Determine the (x, y) coordinate at the center of the cell enclosing the given text.  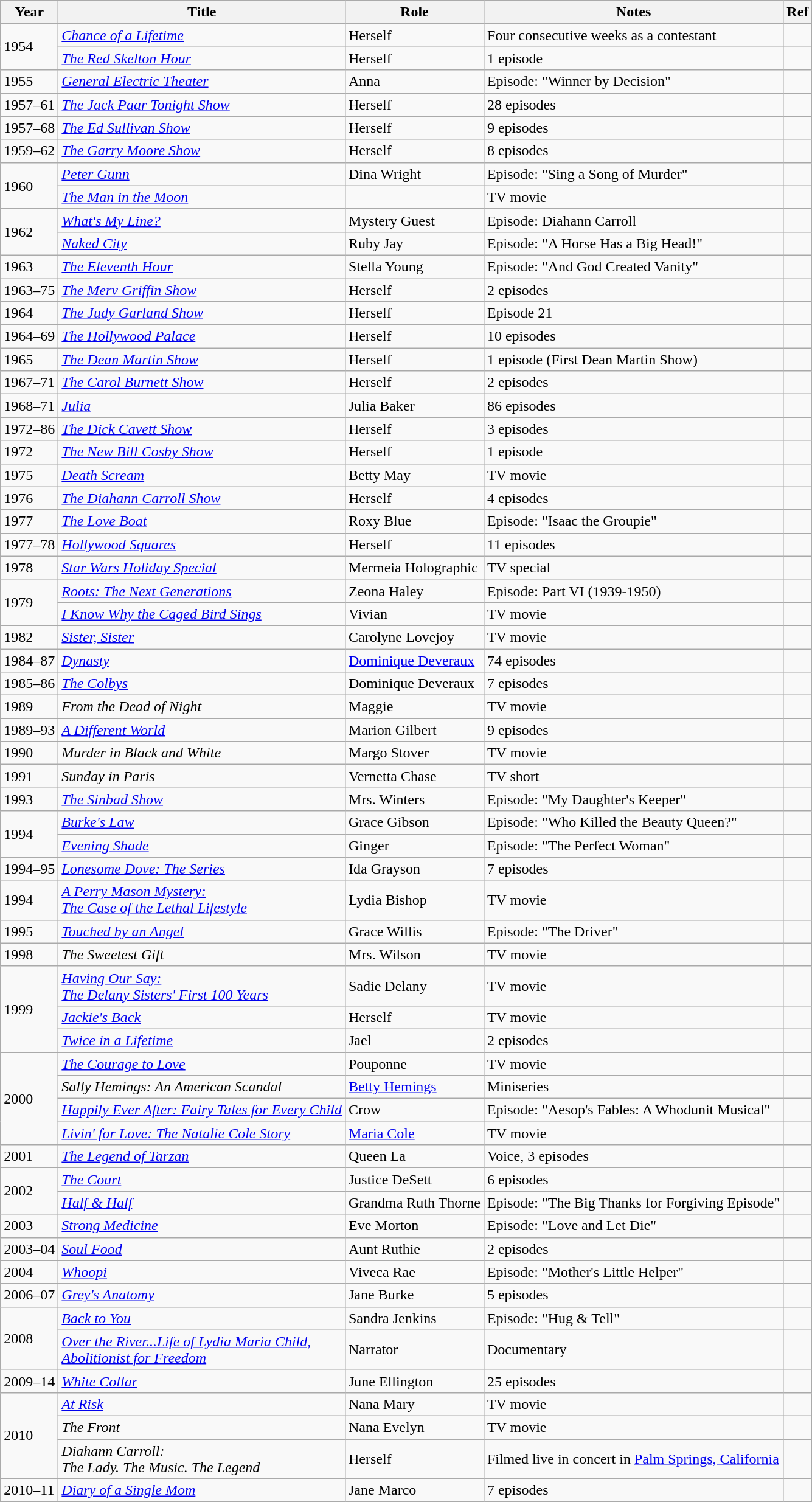
Roxy Blue (414, 521)
Vernetta Chase (414, 776)
2001 (29, 1156)
Dina Wright (414, 174)
6 episodes (633, 1180)
The Red Skelton Hour (202, 58)
Episode: "Aesop's Fables: A Whodunit Musical" (633, 1110)
Jane Marco (414, 1490)
The Eleventh Hour (202, 266)
1957–61 (29, 105)
The Courage to Love (202, 1064)
The Jack Paar Tonight Show (202, 105)
Back to You (202, 1318)
8 episodes (633, 151)
86 episodes (633, 406)
Murder in Black and White (202, 753)
Julia Baker (414, 406)
3 episodes (633, 429)
Star Wars Holiday Special (202, 568)
Soul Food (202, 1249)
Documentary (633, 1349)
The Legend of Tarzan (202, 1156)
Eve Morton (414, 1226)
1977–78 (29, 544)
1960 (29, 186)
Jane Burke (414, 1295)
10 episodes (633, 336)
The Man in the Moon (202, 197)
Carolyne Lovejoy (414, 637)
White Collar (202, 1381)
Ruby Jay (414, 243)
Episode: "My Daughter's Keeper" (633, 799)
Episode: "Mother's Little Helper" (633, 1272)
The Dean Martin Show (202, 360)
Episode: "Who Killed the Beauty Queen?" (633, 822)
1964–69 (29, 336)
From the Dead of Night (202, 707)
Chance of a Lifetime (202, 35)
1972–86 (29, 429)
1977 (29, 521)
Mermeia Holographic (414, 568)
1959–62 (29, 151)
Crow (414, 1110)
Sally Hemings: An American Scandal (202, 1087)
Filmed live in concert in Palm Springs, California (633, 1459)
A Perry Mason Mystery: The Case of the Lethal Lifestyle (202, 900)
Episode: Diahann Carroll (633, 220)
1989–93 (29, 730)
Strong Medicine (202, 1226)
1954 (29, 47)
Episode: "The Driver" (633, 931)
1982 (29, 637)
TV short (633, 776)
Death Scream (202, 475)
Happily Ever After: Fairy Tales for Every Child (202, 1110)
I Know Why the Caged Bird Sings (202, 614)
The Front (202, 1427)
Episode: "And God Created Vanity" (633, 266)
Stella Young (414, 266)
TV special (633, 568)
Julia (202, 406)
1963 (29, 266)
Grace Willis (414, 931)
Episode: Part VI (1939-1950) (633, 591)
1964 (29, 313)
Whoopi (202, 1272)
Episode: "The Perfect Woman" (633, 846)
Evening Shade (202, 846)
Justice DeSett (414, 1180)
Livin' for Love: The Natalie Cole Story (202, 1133)
Touched by an Angel (202, 931)
The Ed Sullivan Show (202, 128)
1994–95 (29, 869)
2010–11 (29, 1490)
Roots: The Next Generations (202, 591)
2004 (29, 1272)
Sadie Delany (414, 986)
25 episodes (633, 1381)
Peter Gunn (202, 174)
June Ellington (414, 1381)
Half & Half (202, 1203)
1 episode (First Dean Martin Show) (633, 360)
1993 (29, 799)
1989 (29, 707)
General Electric Theater (202, 82)
The Hollywood Palace (202, 336)
1976 (29, 498)
Nana Mary (414, 1404)
Margo Stover (414, 753)
Hollywood Squares (202, 544)
Viveca Rae (414, 1272)
Sunday in Paris (202, 776)
Mrs. Winters (414, 799)
11 episodes (633, 544)
Queen La (414, 1156)
Sister, Sister (202, 637)
1962 (29, 232)
Jackie's Back (202, 1017)
Betty May (414, 475)
Episode: "A Horse Has a Big Head!" (633, 243)
Episode: "Love and Let Die" (633, 1226)
The Court (202, 1180)
2009–14 (29, 1381)
Sandra Jenkins (414, 1318)
The Judy Garland Show (202, 313)
Diary of a Single Mom (202, 1490)
1999 (29, 1009)
Nana Evelyn (414, 1427)
The Sweetest Gift (202, 954)
Grey's Anatomy (202, 1295)
The Diahann Carroll Show (202, 498)
The Love Boat (202, 521)
2006–07 (29, 1295)
Maria Cole (414, 1133)
Episode: "Winner by Decision" (633, 82)
Role (414, 12)
1968–71 (29, 406)
Maggie (414, 707)
Narrator (414, 1349)
1972 (29, 452)
The Carol Burnett Show (202, 383)
2003–04 (29, 1249)
1985–86 (29, 684)
1957–68 (29, 128)
Miniseries (633, 1087)
Ref (798, 12)
The Garry Moore Show (202, 151)
Twice in a Lifetime (202, 1040)
Episode 21 (633, 313)
What's My Line? (202, 220)
Pouponne (414, 1064)
Grandma Ruth Thorne (414, 1203)
2000 (29, 1099)
Notes (633, 12)
1975 (29, 475)
Year (29, 12)
Having Our Say: The Delany Sisters' First 100 Years (202, 986)
Lonesome Dove: The Series (202, 869)
1991 (29, 776)
1998 (29, 954)
Mystery Guest (414, 220)
The Sinbad Show (202, 799)
1979 (29, 602)
Jael (414, 1040)
1967–71 (29, 383)
1963–75 (29, 290)
Episode: "The Big Thanks for Forgiving Episode" (633, 1203)
Ginger (414, 846)
Vivian (414, 614)
Over the River...Life of Lydia Maria Child, Abolitionist for Freedom (202, 1349)
Mrs. Wilson (414, 954)
Four consecutive weeks as a contestant (633, 35)
2010 (29, 1436)
Episode: "Sing a Song of Murder" (633, 174)
Burke's Law (202, 822)
A Different World (202, 730)
Dynasty (202, 660)
5 episodes (633, 1295)
Naked City (202, 243)
1995 (29, 931)
At Risk (202, 1404)
1965 (29, 360)
28 episodes (633, 105)
Diahann Carroll: The Lady. The Music. The Legend (202, 1459)
2003 (29, 1226)
The Merv Griffin Show (202, 290)
1984–87 (29, 660)
1955 (29, 82)
Episode: "Isaac the Groupie" (633, 521)
The New Bill Cosby Show (202, 452)
2002 (29, 1191)
Zeona Haley (414, 591)
Marion Gilbert (414, 730)
Anna (414, 82)
Grace Gibson (414, 822)
Episode: "Hug & Tell" (633, 1318)
Voice, 3 episodes (633, 1156)
Lydia Bishop (414, 900)
2008 (29, 1338)
1978 (29, 568)
Betty Hemings (414, 1087)
4 episodes (633, 498)
The Dick Cavett Show (202, 429)
1990 (29, 753)
74 episodes (633, 660)
The Colbys (202, 684)
Title (202, 12)
Aunt Ruthie (414, 1249)
Ida Grayson (414, 869)
